Search for the cell housing the specified text and yield its (X, Y) center coordinate. 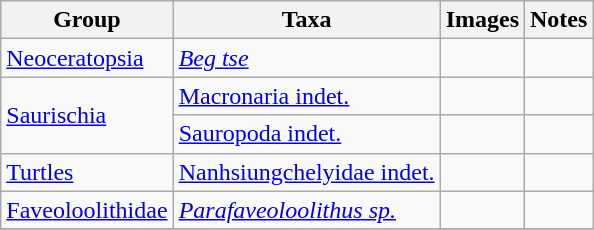
Group (87, 20)
Neoceratopsia (87, 58)
Nanhsiungchelyidae indet. (306, 172)
Faveoloolithidae (87, 210)
Macronaria indet. (306, 96)
Turtles (87, 172)
Sauropoda indet. (306, 134)
Parafaveoloolithus sp. (306, 210)
Notes (559, 20)
Saurischia (87, 115)
Beg tse (306, 58)
Images (482, 20)
Taxa (306, 20)
